Output the [X, Y] coordinate of the center of the cell containing the given text.  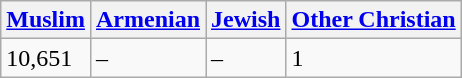
Jewish [246, 20]
Muslim [46, 20]
Armenian [148, 20]
Other Christian [374, 20]
1 [374, 58]
10,651 [46, 58]
